Return the (X, Y) coordinate for the center point of the cell that contains the specified text.  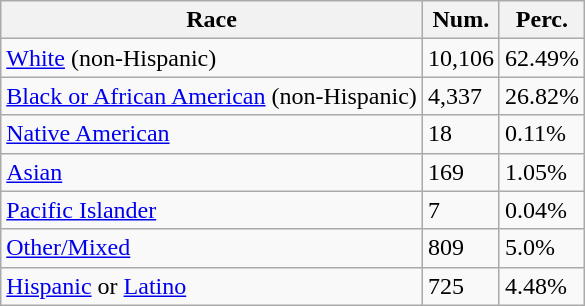
Other/Mixed (212, 248)
Race (212, 20)
Black or African American (non-Hispanic) (212, 96)
4.48% (542, 286)
725 (460, 286)
Pacific Islander (212, 210)
62.49% (542, 58)
169 (460, 172)
White (non-Hispanic) (212, 58)
1.05% (542, 172)
Native American (212, 134)
Asian (212, 172)
Num. (460, 20)
Perc. (542, 20)
18 (460, 134)
26.82% (542, 96)
809 (460, 248)
0.04% (542, 210)
Hispanic or Latino (212, 286)
7 (460, 210)
10,106 (460, 58)
0.11% (542, 134)
5.0% (542, 248)
4,337 (460, 96)
